Find where the given text appears and provide that cell's center as [x, y] coordinate. 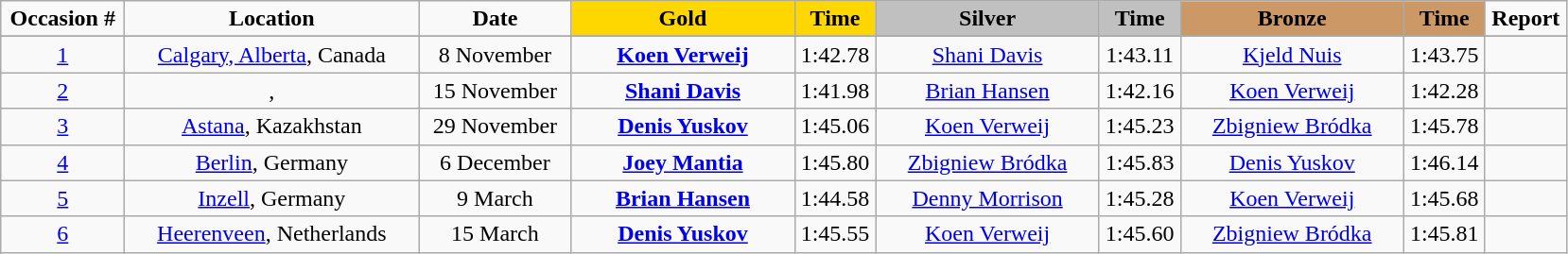
1:45.60 [1140, 234]
1:44.58 [835, 198]
Denny Morrison [987, 198]
3 [62, 127]
29 November [496, 127]
1:45.81 [1444, 234]
Occasion # [62, 19]
Heerenveen, Netherlands [272, 234]
1:45.78 [1444, 127]
Report [1525, 19]
1 [62, 55]
Joey Mantia [683, 162]
, [272, 91]
Astana, Kazakhstan [272, 127]
Calgary, Alberta, Canada [272, 55]
1:42.16 [1140, 91]
1:42.78 [835, 55]
1:45.23 [1140, 127]
1:43.11 [1140, 55]
4 [62, 162]
1:42.28 [1444, 91]
2 [62, 91]
1:45.55 [835, 234]
6 [62, 234]
Bronze [1292, 19]
5 [62, 198]
Silver [987, 19]
Location [272, 19]
Kjeld Nuis [1292, 55]
1:45.28 [1140, 198]
9 March [496, 198]
Gold [683, 19]
1:45.68 [1444, 198]
1:46.14 [1444, 162]
15 March [496, 234]
6 December [496, 162]
8 November [496, 55]
15 November [496, 91]
1:45.83 [1140, 162]
Date [496, 19]
1:45.06 [835, 127]
Inzell, Germany [272, 198]
1:41.98 [835, 91]
1:45.80 [835, 162]
1:43.75 [1444, 55]
Berlin, Germany [272, 162]
